Find where the given text appears and provide that cell's center as [X, Y] coordinate. 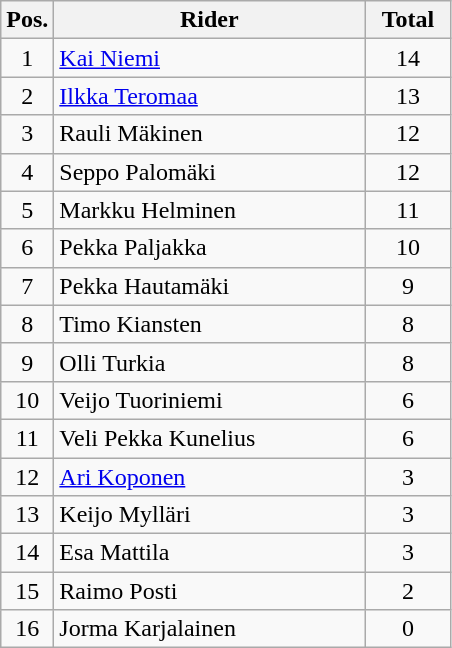
Rider [210, 20]
7 [28, 286]
Total [408, 20]
1 [28, 58]
Jorma Karjalainen [210, 629]
Rauli Mäkinen [210, 134]
Pos. [28, 20]
Raimo Posti [210, 591]
Veijo Tuoriniemi [210, 400]
16 [28, 629]
Veli Pekka Kunelius [210, 438]
5 [28, 210]
Ari Koponen [210, 477]
15 [28, 591]
Ilkka Teromaa [210, 96]
Pekka Paljakka [210, 248]
Pekka Hautamäki [210, 286]
Olli Turkia [210, 362]
Timo Kiansten [210, 324]
Markku Helminen [210, 210]
Seppo Palomäki [210, 172]
0 [408, 629]
Keijo Mylläri [210, 515]
Esa Mattila [210, 553]
Kai Niemi [210, 58]
4 [28, 172]
